Determine the (X, Y) coordinate at the center of the cell enclosing the given text.  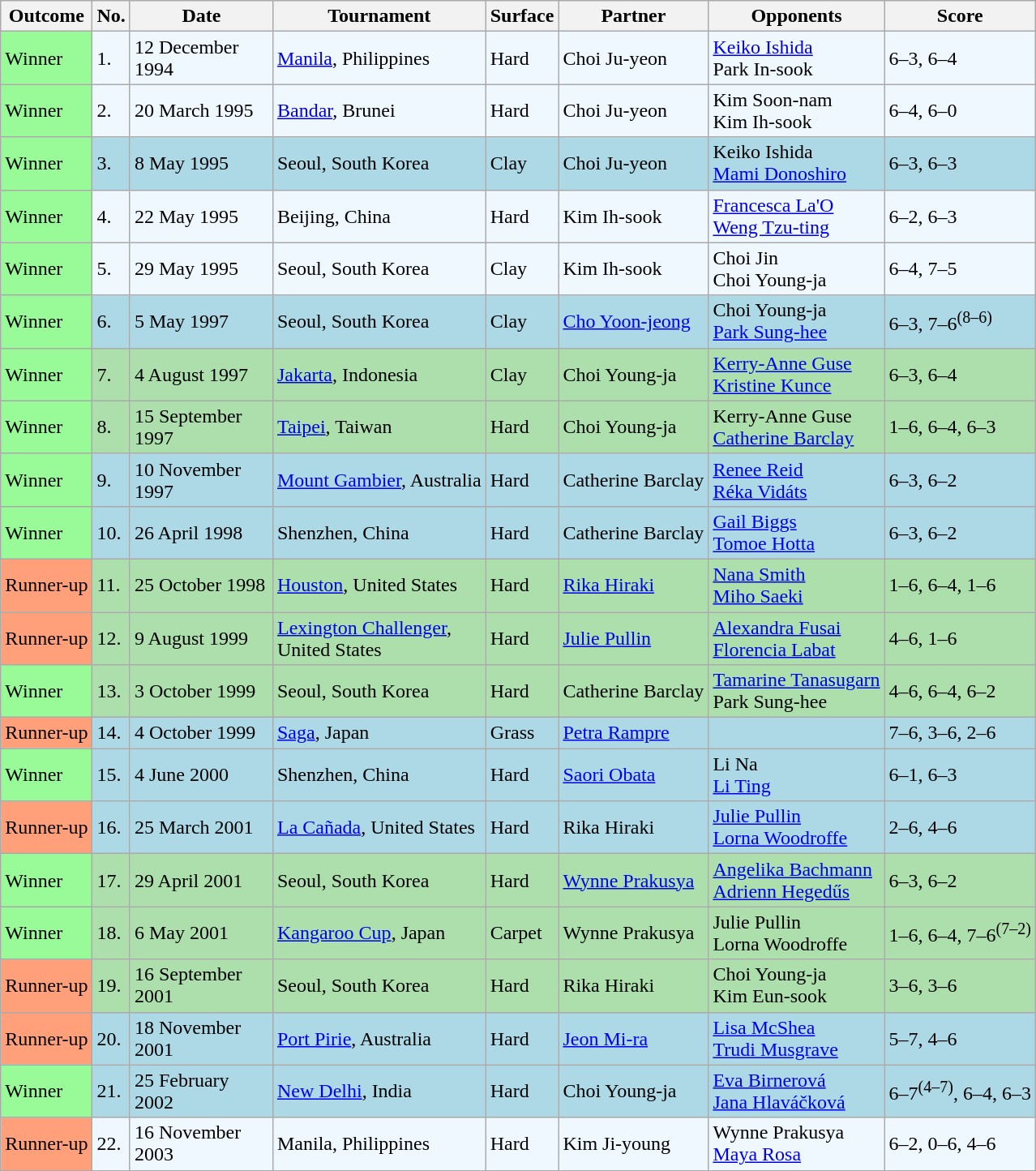
Mount Gambier, Australia (379, 480)
4 June 2000 (201, 775)
25 October 1998 (201, 585)
18. (111, 933)
4–6, 1–6 (960, 637)
6–7(4–7), 6–4, 6–3 (960, 1092)
22. (111, 1143)
20 March 1995 (201, 110)
Li Na Li Ting (796, 775)
Outcome (47, 16)
4 October 1999 (201, 733)
Alexandra Fusai Florencia Labat (796, 637)
Jeon Mi-ra (634, 1038)
Cho Yoon-jeong (634, 321)
1–6, 6–4, 1–6 (960, 585)
4 August 1997 (201, 375)
11. (111, 585)
Date (201, 16)
8 May 1995 (201, 164)
Angelika Bachmann Adrienn Hegedűs (796, 881)
5 May 1997 (201, 321)
Lexington Challenger, United States (379, 637)
6–1, 6–3 (960, 775)
6–2, 6–3 (960, 216)
Lisa McShea Trudi Musgrave (796, 1038)
Score (960, 16)
6 May 2001 (201, 933)
Saori Obata (634, 775)
26 April 1998 (201, 532)
22 May 1995 (201, 216)
20. (111, 1038)
Grass (522, 733)
5. (111, 269)
7. (111, 375)
21. (111, 1092)
Taipei, Taiwan (379, 427)
4. (111, 216)
16 November 2003 (201, 1143)
Kangaroo Cup, Japan (379, 933)
1–6, 6–4, 7–6(7–2) (960, 933)
Port Pirie, Australia (379, 1038)
3. (111, 164)
19. (111, 986)
6–2, 0–6, 4–6 (960, 1143)
Choi Young-ja Kim Eun-sook (796, 986)
Choi Jin Choi Young-ja (796, 269)
Eva Birnerová Jana Hlaváčková (796, 1092)
8. (111, 427)
18 November 2001 (201, 1038)
16. (111, 827)
Kim Soon-nam Kim Ih-sook (796, 110)
Petra Rampre (634, 733)
Julie Pullin (634, 637)
Tamarine Tanasugarn Park Sung-hee (796, 691)
Bandar, Brunei (379, 110)
15. (111, 775)
9 August 1999 (201, 637)
Kerry-Anne Guse Catherine Barclay (796, 427)
12 December 1994 (201, 58)
3–6, 3–6 (960, 986)
5–7, 4–6 (960, 1038)
2. (111, 110)
6. (111, 321)
10. (111, 532)
Tournament (379, 16)
New Delhi, India (379, 1092)
Francesca La'O Weng Tzu-ting (796, 216)
10 November 1997 (201, 480)
3 October 1999 (201, 691)
25 March 2001 (201, 827)
Beijing, China (379, 216)
Wynne Prakusya Maya Rosa (796, 1143)
17. (111, 881)
Saga, Japan (379, 733)
29 May 1995 (201, 269)
4–6, 6–4, 6–2 (960, 691)
12. (111, 637)
Kim Ji-young (634, 1143)
13. (111, 691)
La Cañada, United States (379, 827)
Houston, United States (379, 585)
6–4, 7–5 (960, 269)
Gail Biggs Tomoe Hotta (796, 532)
Surface (522, 16)
Opponents (796, 16)
Nana Smith Miho Saeki (796, 585)
Keiko Ishida Mami Donoshiro (796, 164)
6–4, 6–0 (960, 110)
Keiko Ishida Park In-sook (796, 58)
Choi Young-ja Park Sung-hee (796, 321)
Carpet (522, 933)
Partner (634, 16)
6–3, 7–6(8–6) (960, 321)
16 September 2001 (201, 986)
1–6, 6–4, 6–3 (960, 427)
7–6, 3–6, 2–6 (960, 733)
25 February 2002 (201, 1092)
Jakarta, Indonesia (379, 375)
1. (111, 58)
Kerry-Anne Guse Kristine Kunce (796, 375)
Renee Reid Réka Vidáts (796, 480)
15 September 1997 (201, 427)
14. (111, 733)
6–3, 6–3 (960, 164)
No. (111, 16)
29 April 2001 (201, 881)
9. (111, 480)
2–6, 4–6 (960, 827)
